From the cell containing the given text, extract its center point as [x, y] coordinate. 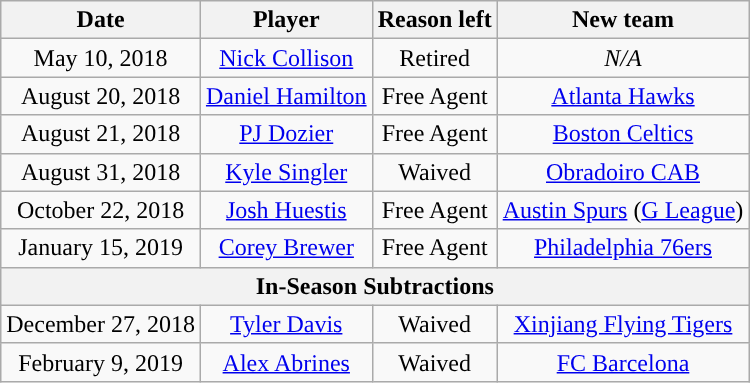
Reason left [434, 20]
Daniel Hamilton [286, 96]
Boston Celtics [623, 134]
Austin Spurs (G League) [623, 210]
December 27, 2018 [101, 324]
Date [101, 20]
Philadelphia 76ers [623, 248]
Obradoiro CAB [623, 172]
Corey Brewer [286, 248]
Kyle Singler [286, 172]
August 31, 2018 [101, 172]
Nick Collison [286, 58]
February 9, 2019 [101, 362]
January 15, 2019 [101, 248]
PJ Dozier [286, 134]
October 22, 2018 [101, 210]
May 10, 2018 [101, 58]
Xinjiang Flying Tigers [623, 324]
Retired [434, 58]
Josh Huestis [286, 210]
Player [286, 20]
Alex Abrines [286, 362]
August 21, 2018 [101, 134]
In-Season Subtractions [375, 286]
August 20, 2018 [101, 96]
FC Barcelona [623, 362]
Tyler Davis [286, 324]
New team [623, 20]
N/A [623, 58]
Atlanta Hawks [623, 96]
